Extract the [x, y] coordinate from the center of the cell holding the provided text.  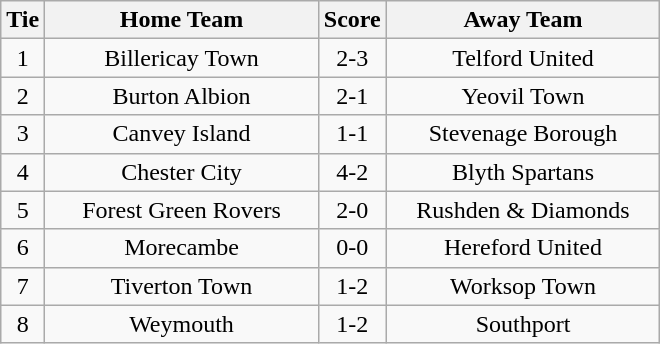
0-0 [352, 248]
Score [352, 20]
2-1 [352, 96]
Weymouth [182, 324]
2 [23, 96]
3 [23, 134]
8 [23, 324]
Burton Albion [182, 96]
Telford United [523, 58]
Rushden & Diamonds [523, 210]
5 [23, 210]
Morecambe [182, 248]
Hereford United [523, 248]
6 [23, 248]
Away Team [523, 20]
Blyth Spartans [523, 172]
Stevenage Borough [523, 134]
Worksop Town [523, 286]
7 [23, 286]
1 [23, 58]
Tiverton Town [182, 286]
Billericay Town [182, 58]
1-1 [352, 134]
Yeovil Town [523, 96]
Southport [523, 324]
Chester City [182, 172]
Canvey Island [182, 134]
2-0 [352, 210]
Forest Green Rovers [182, 210]
Home Team [182, 20]
2-3 [352, 58]
4 [23, 172]
Tie [23, 20]
4-2 [352, 172]
